Capture the cell that displays the provided text and extract its [X, Y] central coordinate. 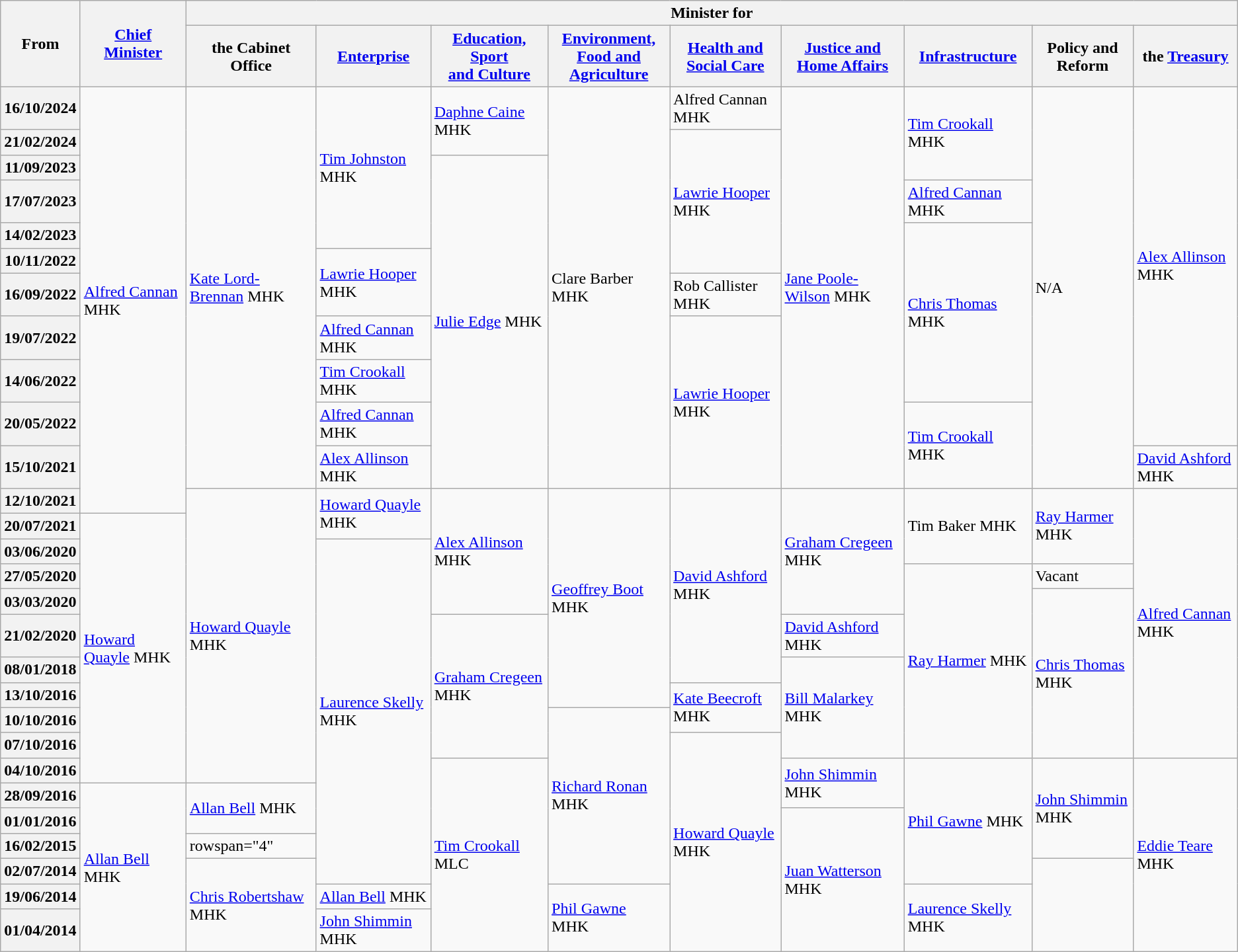
Environment,Food andAgriculture [609, 56]
Rob Callister MHK [725, 295]
Kate Beecroft MHK [725, 707]
Health and Social Care [725, 56]
the Treasury [1185, 56]
Chris Robertshaw MHK [251, 904]
Julie Edge MHK [489, 321]
07/10/2016 [40, 745]
Tim Baker MHK [968, 526]
27/05/2020 [40, 576]
21/02/2024 [40, 142]
03/06/2020 [40, 551]
17/07/2023 [40, 201]
Policy and Reform [1083, 56]
16/10/2024 [40, 108]
Tim Crookall MLC [489, 854]
19/07/2022 [40, 337]
Enterprise [373, 56]
Richard Ronan MHK [609, 795]
Vacant [1083, 576]
16/02/2015 [40, 846]
Daphne Caine MHK [489, 120]
03/03/2020 [40, 602]
Bill Malarkey MHK [843, 707]
13/10/2016 [40, 695]
Kate Lord-Brennan MHK [251, 288]
12/10/2021 [40, 501]
Eddie Teare MHK [1185, 854]
14/06/2022 [40, 381]
Infrastructure [968, 56]
16/09/2022 [40, 295]
14/02/2023 [40, 235]
20/05/2022 [40, 423]
04/10/2016 [40, 770]
15/10/2021 [40, 467]
Justice and Home Affairs [843, 56]
11/09/2023 [40, 167]
rowspan="4" [251, 846]
Tim Johnston MHK [373, 167]
21/02/2020 [40, 636]
Juan Watterson MHK [843, 879]
Minister for [712, 13]
08/01/2018 [40, 670]
the Cabinet Office [251, 56]
19/06/2014 [40, 896]
Jane Poole-Wilson MHK [843, 288]
02/07/2014 [40, 871]
N/A [1083, 288]
20/07/2021 [40, 526]
Geoffrey Boot MHK [609, 598]
28/09/2016 [40, 795]
Education, Sportand Culture [489, 56]
10/10/2016 [40, 720]
Clare Barber MHK [609, 288]
10/11/2022 [40, 260]
Chief Minister [133, 44]
01/04/2014 [40, 931]
From [40, 44]
01/01/2016 [40, 820]
